Return [x, y] of the center of cell containing provided text 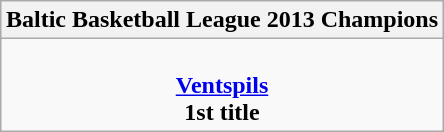
Baltic Basketball League 2013 Champions [222, 20]
Ventspils 1st title [222, 85]
